Identify which cell holds the provided text, then report its (X, Y) central coordinate. 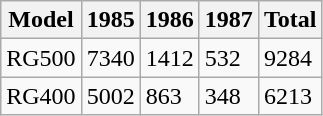
Model (41, 20)
1985 (110, 20)
1987 (228, 20)
RG500 (41, 58)
RG400 (41, 96)
532 (228, 58)
Total (290, 20)
7340 (110, 58)
1986 (170, 20)
9284 (290, 58)
6213 (290, 96)
348 (228, 96)
5002 (110, 96)
1412 (170, 58)
863 (170, 96)
